Pinpoint the cell where the given text exists, returning its [x, y] midpoint coordinate. 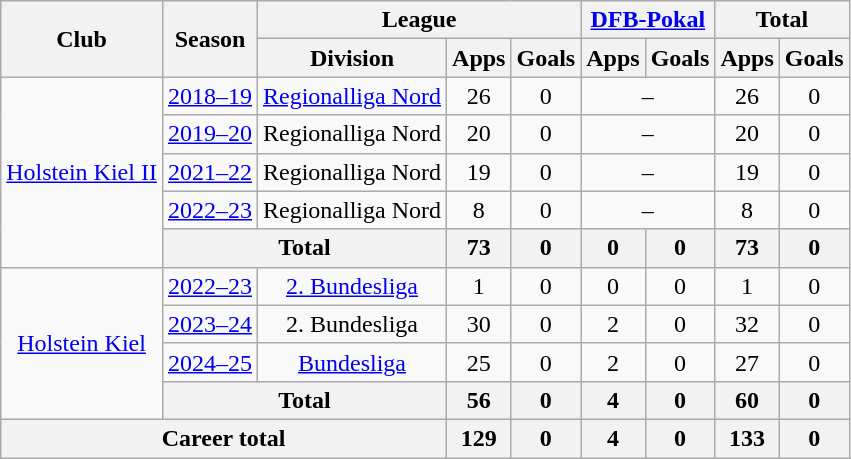
32 [747, 324]
Holstein Kiel [82, 343]
DFB-Pokal [648, 20]
133 [747, 438]
2019–20 [210, 134]
2024–25 [210, 362]
League [420, 20]
27 [747, 362]
2018–19 [210, 96]
Division [352, 58]
2021–22 [210, 172]
2023–24 [210, 324]
Season [210, 39]
Holstein Kiel II [82, 172]
60 [747, 400]
25 [479, 362]
129 [479, 438]
Bundesliga [352, 362]
30 [479, 324]
Club [82, 39]
56 [479, 400]
Career total [224, 438]
